Search for the cell housing the specified text and yield its (x, y) center coordinate. 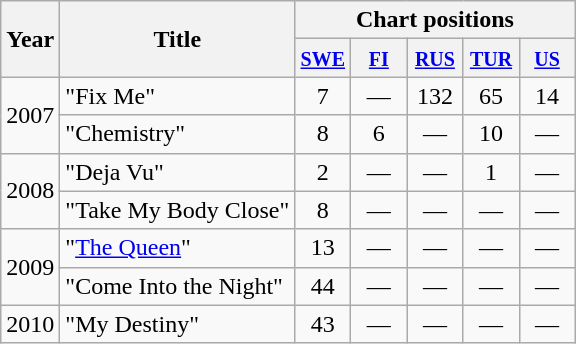
7 (323, 96)
2010 (30, 324)
44 (323, 286)
1 (491, 172)
43 (323, 324)
Chart positions (435, 20)
2008 (30, 191)
2 (323, 172)
2009 (30, 267)
2007 (30, 115)
"Fix Me" (178, 96)
SWE (323, 58)
TUR (491, 58)
FI (379, 58)
"Come Into the Night" (178, 286)
"Deja Vu" (178, 172)
"Chemistry" (178, 134)
65 (491, 96)
132 (435, 96)
Year (30, 39)
RUS (435, 58)
10 (491, 134)
"The Queen" (178, 248)
14 (547, 96)
Title (178, 39)
"My Destiny" (178, 324)
13 (323, 248)
6 (379, 134)
"Take My Body Close" (178, 210)
US (547, 58)
